Identify which cell holds the provided text, then report its [x, y] central coordinate. 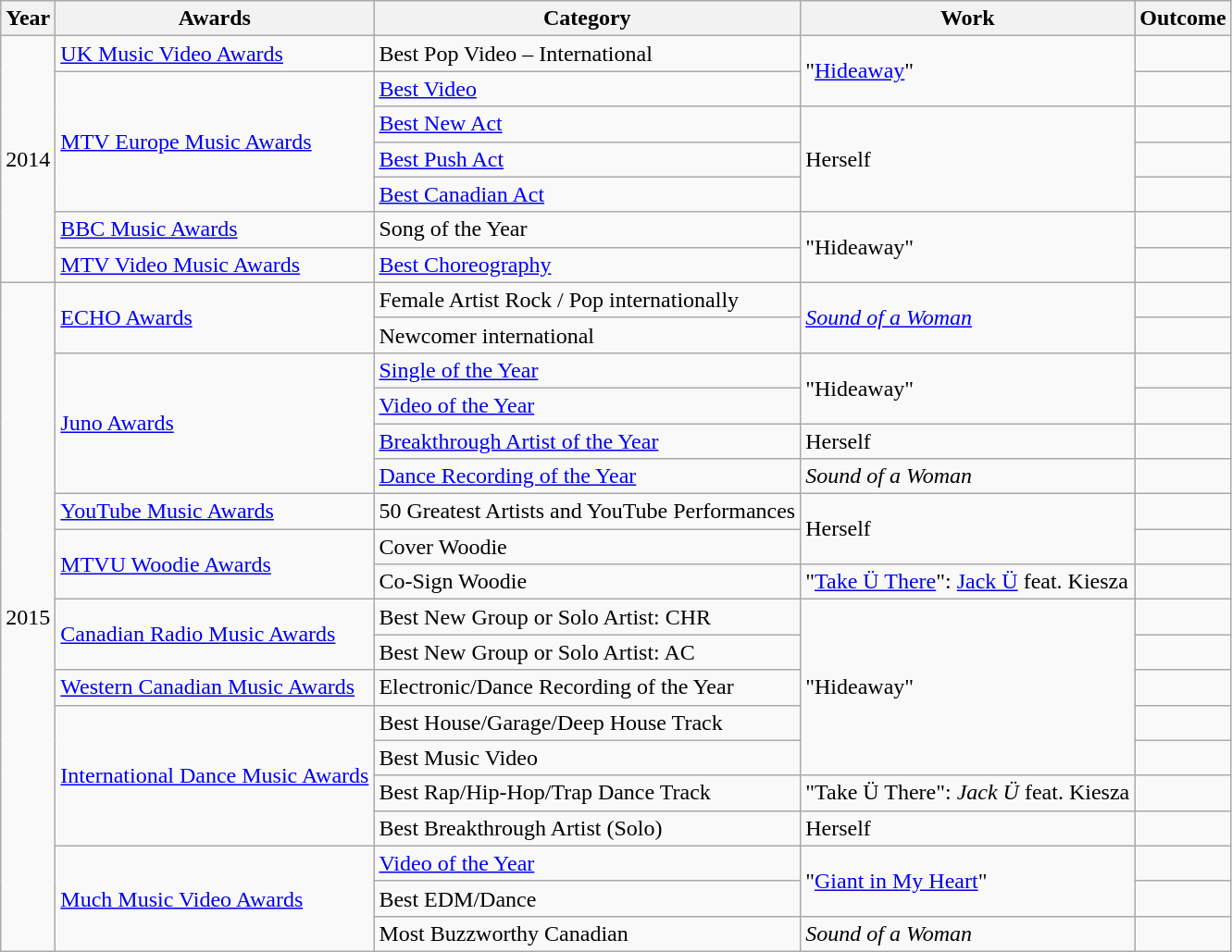
Co-Sign Woodie [587, 582]
Most Buzzworthy Canadian [587, 933]
Best EDM/Dance [587, 898]
Category [587, 19]
Best New Group or Solo Artist: AC [587, 652]
2014 [28, 159]
BBC Music Awards [215, 229]
Awards [215, 19]
MTV Europe Music Awards [215, 142]
Work [968, 19]
Dance Recording of the Year [587, 476]
2015 [28, 616]
Much Music Video Awards [215, 898]
Best Choreography [587, 265]
Best Breakthrough Artist (Solo) [587, 828]
Best Push Act [587, 159]
Best Pop Video – International [587, 54]
MTVU Woodie Awards [215, 564]
Best New Group or Solo Artist: CHR [587, 617]
50 Greatest Artists and YouTube Performances [587, 512]
Song of the Year [587, 229]
YouTube Music Awards [215, 512]
Female Artist Rock / Pop internationally [587, 300]
Best Rap/Hip-Hop/Trap Dance Track [587, 793]
Newcomer international [587, 335]
ECHO Awards [215, 317]
MTV Video Music Awards [215, 265]
International Dance Music Awards [215, 775]
Best Canadian Act [587, 194]
Breakthrough Artist of the Year [587, 441]
Cover Woodie [587, 547]
Electronic/Dance Recording of the Year [587, 687]
Best New Act [587, 124]
Juno Awards [215, 423]
Year [28, 19]
Western Canadian Music Awards [215, 687]
Best Music Video [587, 758]
"Giant in My Heart" [968, 881]
UK Music Video Awards [215, 54]
Outcome [1183, 19]
Best House/Garage/Deep House Track [587, 723]
Best Video [587, 89]
Canadian Radio Music Awards [215, 635]
Single of the Year [587, 370]
